Return [X, Y] of the center of cell containing provided text 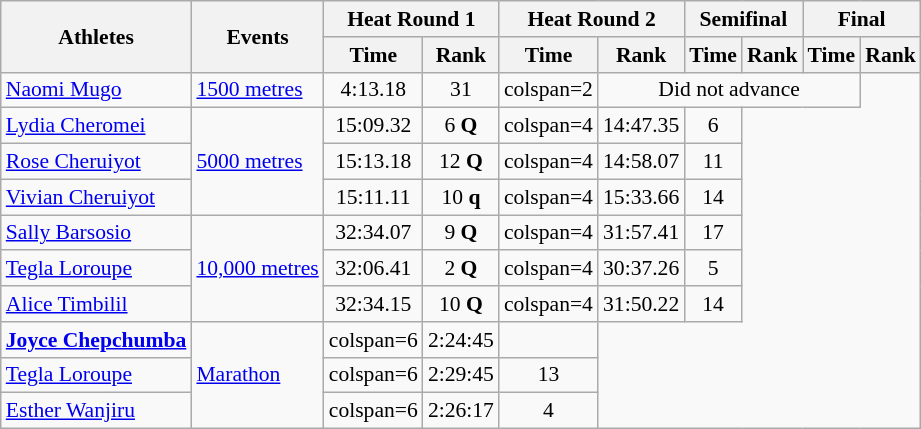
31:57.41 [641, 233]
Vivian Cheruiyot [96, 197]
5000 metres [257, 162]
Events [257, 36]
Lydia Cheromei [96, 126]
15:13.18 [374, 162]
Semifinal [743, 19]
14:58.07 [641, 162]
Did not advance [729, 90]
Marathon [257, 376]
Sally Barsosio [96, 233]
4 [548, 411]
2:24:45 [461, 340]
14:47.35 [641, 126]
Final [862, 19]
Athletes [96, 36]
32:34.15 [374, 304]
15:11.11 [374, 197]
11 [713, 162]
12 Q [461, 162]
31:50.22 [641, 304]
4:13.18 [374, 90]
2 Q [461, 269]
15:09.32 [374, 126]
10 Q [461, 304]
13 [548, 375]
colspan=2 [548, 90]
Joyce Chepchumba [96, 340]
9 Q [461, 233]
10,000 metres [257, 268]
Rose Cheruiyot [96, 162]
Heat Round 1 [412, 19]
31 [461, 90]
30:37.26 [641, 269]
Alice Timbilil [96, 304]
1500 metres [257, 90]
6 [713, 126]
2:26:17 [461, 411]
32:06.41 [374, 269]
Naomi Mugo [96, 90]
32:34.07 [374, 233]
2:29:45 [461, 375]
17 [713, 233]
5 [713, 269]
10 q [461, 197]
15:33.66 [641, 197]
6 Q [461, 126]
Esther Wanjiru [96, 411]
Heat Round 2 [592, 19]
